Extract the [x, y] coordinate from the center of the cell holding the provided text.  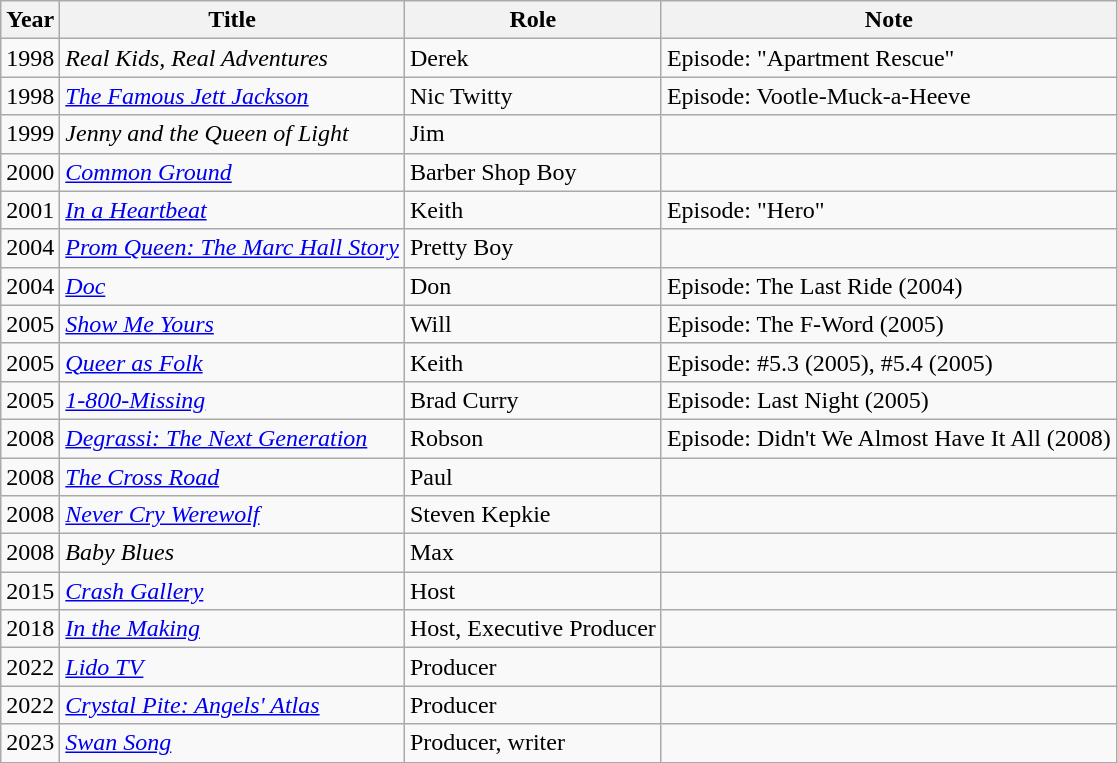
Crystal Pite: Angels' Atlas [232, 705]
Will [532, 324]
Baby Blues [232, 553]
Nic Twitty [532, 96]
In the Making [232, 629]
Swan Song [232, 743]
Barber Shop Boy [532, 172]
Note [888, 20]
Year [30, 20]
Episode: "Apartment Rescue" [888, 58]
Episode: The Last Ride (2004) [888, 286]
The Famous Jett Jackson [232, 96]
Paul [532, 477]
Episode: Vootle-Muck-a-Heeve [888, 96]
Role [532, 20]
Queer as Folk [232, 362]
Show Me Yours [232, 324]
Max [532, 553]
Real Kids, Real Adventures [232, 58]
2015 [30, 591]
1-800-Missing [232, 400]
In a Heartbeat [232, 210]
Host [532, 591]
Host, Executive Producer [532, 629]
Jim [532, 134]
2001 [30, 210]
Steven Kepkie [532, 515]
1999 [30, 134]
Episode: #5.3 (2005), #5.4 (2005) [888, 362]
Derek [532, 58]
Crash Gallery [232, 591]
Doc [232, 286]
The Cross Road [232, 477]
2023 [30, 743]
Episode: Didn't We Almost Have It All (2008) [888, 438]
Prom Queen: The Marc Hall Story [232, 248]
Lido TV [232, 667]
Title [232, 20]
Degrassi: The Next Generation [232, 438]
2000 [30, 172]
Common Ground [232, 172]
Episode: Last Night (2005) [888, 400]
Jenny and the Queen of Light [232, 134]
Robson [532, 438]
Pretty Boy [532, 248]
Never Cry Werewolf [232, 515]
2018 [30, 629]
Brad Curry [532, 400]
Episode: "Hero" [888, 210]
Don [532, 286]
Episode: The F-Word (2005) [888, 324]
Producer, writer [532, 743]
